Locate the cell with the specified text and output its [x, y] center coordinate. 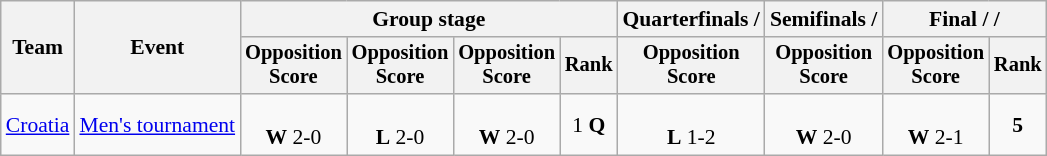
1 Q [589, 124]
Team [38, 48]
L 1-2 [690, 124]
Semifinals / [824, 19]
Event [157, 48]
5 [1018, 124]
L 2-0 [400, 124]
Group stage [428, 19]
W 2-1 [936, 124]
Final / / [964, 19]
Croatia [38, 124]
Quarterfinals / [690, 19]
Men's tournament [157, 124]
